Provide the (X, Y) coordinate of the cell's center where the given text is located.  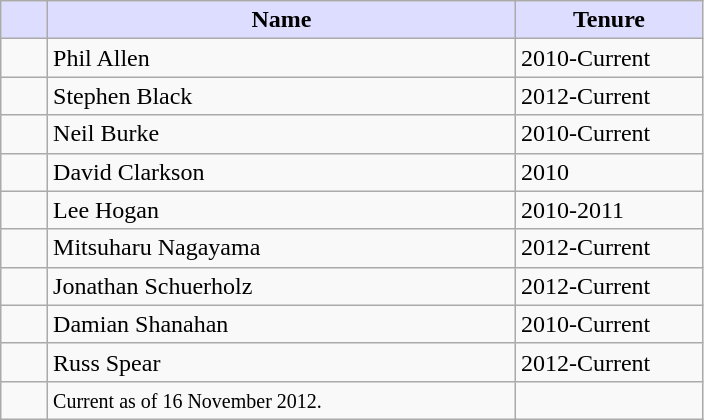
Russ Spear (282, 362)
Lee Hogan (282, 210)
Phil Allen (282, 58)
Damian Shanahan (282, 324)
Mitsuharu Nagayama (282, 248)
Name (282, 20)
Jonathan Schuerholz (282, 286)
David Clarkson (282, 172)
Current as of 16 November 2012. (282, 400)
2010-2011 (608, 210)
Tenure (608, 20)
Stephen Black (282, 96)
2010 (608, 172)
Neil Burke (282, 134)
